Extract the [X, Y] coordinate from the center of the cell holding the provided text.  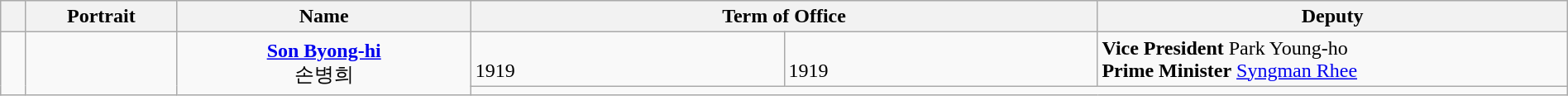
Portrait [101, 17]
Son Byong-hi손병희 [324, 64]
Name [324, 17]
Deputy [1332, 17]
Vice President Park Young-ho Prime Minister Syngman Rhee [1332, 60]
Term of Office [784, 17]
